Determine the (X, Y) coordinate at the center of the cell enclosing the given text.  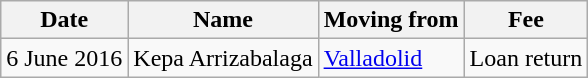
Loan return (526, 58)
Valladolid (391, 58)
Name (223, 20)
Fee (526, 20)
Moving from (391, 20)
Kepa Arrizabalaga (223, 58)
Date (64, 20)
6 June 2016 (64, 58)
